Return the (x, y) coordinate for the center point of the cell that contains the specified text.  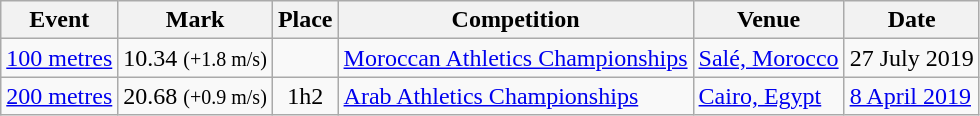
100 metres (60, 58)
10.34 (+1.8 m/s) (196, 58)
Moroccan Athletics Championships (516, 58)
Competition (516, 20)
Cairo, Egypt (768, 96)
27 July 2019 (912, 58)
200 metres (60, 96)
Arab Athletics Championships (516, 96)
8 April 2019 (912, 96)
Place (305, 20)
Mark (196, 20)
Event (60, 20)
Salé, Morocco (768, 58)
20.68 (+0.9 m/s) (196, 96)
Venue (768, 20)
1h2 (305, 96)
Date (912, 20)
